Return (x, y) of the center of cell containing provided text 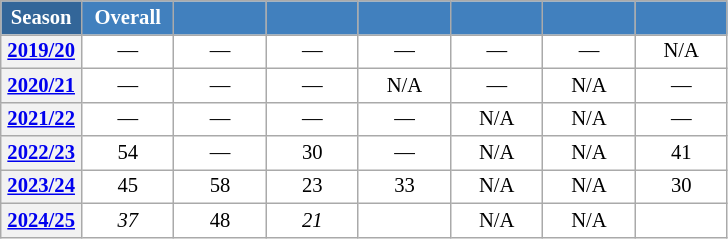
Overall (128, 17)
2021/22 (42, 119)
23 (312, 186)
33 (404, 186)
37 (128, 220)
2020/21 (42, 85)
58 (220, 186)
45 (128, 186)
48 (220, 220)
21 (312, 220)
2024/25 (42, 220)
54 (128, 153)
2022/23 (42, 153)
2023/24 (42, 186)
Season (42, 17)
2019/20 (42, 51)
41 (681, 153)
